Locate the cell with the specified text and output its (X, Y) center coordinate. 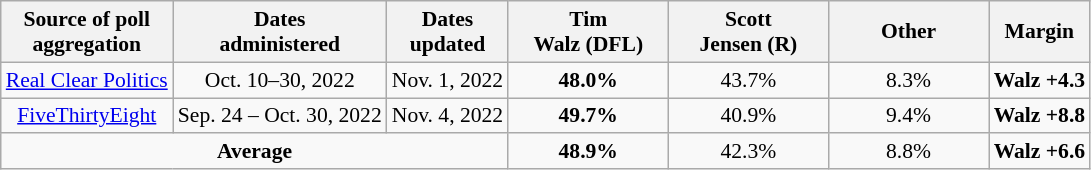
Datesadministered (280, 32)
Oct. 10–30, 2022 (280, 80)
43.7% (748, 80)
Walz +8.8 (1040, 116)
FiveThirtyEight (87, 116)
49.7% (588, 116)
ScottJensen (R) (748, 32)
Source of pollaggregation (87, 32)
Other (908, 32)
Sep. 24 – Oct. 30, 2022 (280, 116)
Average (254, 152)
8.3% (908, 80)
9.4% (908, 116)
Walz +4.3 (1040, 80)
Margin (1040, 32)
Nov. 1, 2022 (448, 80)
Nov. 4, 2022 (448, 116)
42.3% (748, 152)
48.9% (588, 152)
40.9% (748, 116)
Datesupdated (448, 32)
Real Clear Politics (87, 80)
48.0% (588, 80)
8.8% (908, 152)
Walz +6.6 (1040, 152)
TimWalz (DFL) (588, 32)
